Return [x, y] of the center of cell containing provided text 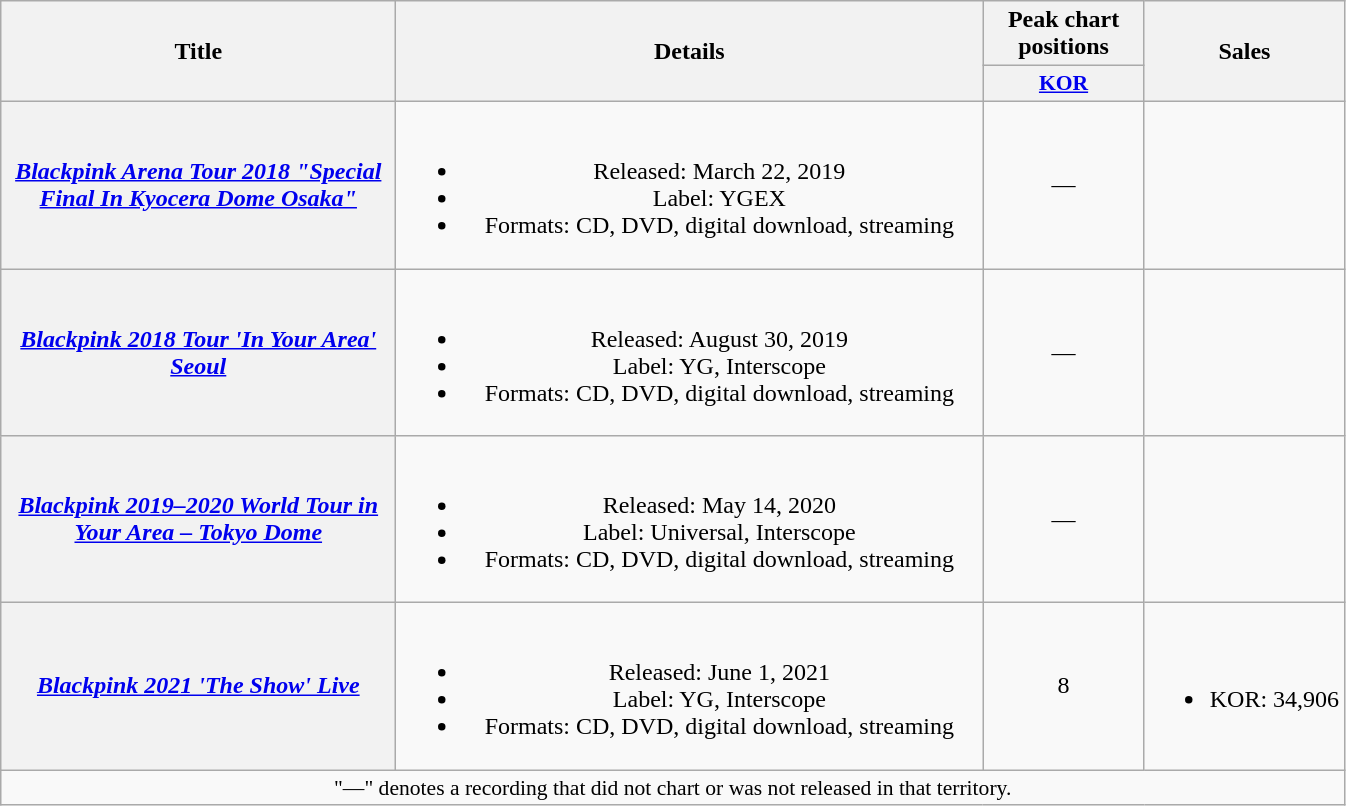
Title [198, 52]
"—" denotes a recording that did not chart or was not released in that territory. [673, 788]
Released: August 30, 2019Label: YG, InterscopeFormats: CD, DVD, digital download, streaming [690, 352]
Released: May 14, 2020Label: Universal, InterscopeFormats: CD, DVD, digital download, streaming [690, 520]
Released: March 22, 2019Label: YGEXFormats: CD, DVD, digital download, streaming [690, 184]
Blackpink 2018 Tour 'In Your Area' Seoul [198, 352]
Blackpink 2019–2020 World Tour in Your Area – Tokyo Dome [198, 520]
Released: June 1, 2021Label: YG, InterscopeFormats: CD, DVD, digital download, streaming [690, 686]
Details [690, 52]
8 [1064, 686]
Blackpink 2021 'The Show' Live [198, 686]
Sales [1244, 52]
Peak chart positions [1064, 34]
KOR: 34,906 [1244, 686]
KOR [1064, 84]
Blackpink Arena Tour 2018 "Special Final In Kyocera Dome Osaka" [198, 184]
